Output the (x, y) coordinate of the center of the cell containing the given text.  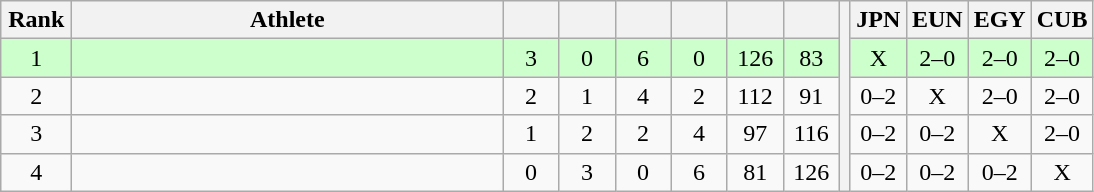
JPN (878, 20)
112 (755, 96)
EUN (937, 20)
Rank (36, 20)
116 (811, 134)
83 (811, 58)
Athlete (288, 20)
EGY (1000, 20)
CUB (1062, 20)
97 (755, 134)
91 (811, 96)
81 (755, 172)
